Locate the cell with the specified text and output its (x, y) center coordinate. 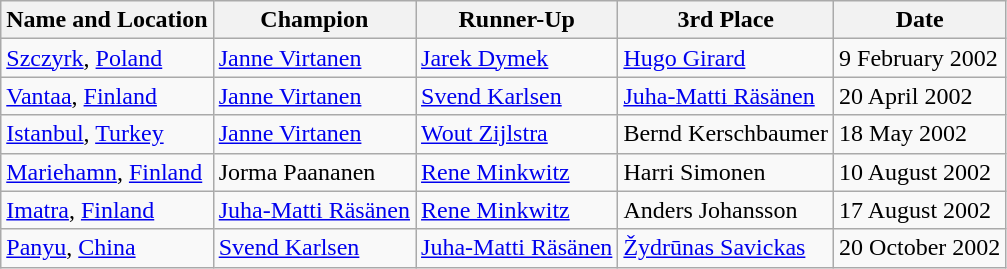
Jorma Paananen (314, 172)
Jarek Dymek (517, 58)
Date (920, 20)
Panyu, China (107, 248)
Hugo Girard (726, 58)
9 February 2002 (920, 58)
Harri Simonen (726, 172)
Imatra, Finland (107, 210)
Runner-Up (517, 20)
18 May 2002 (920, 134)
20 October 2002 (920, 248)
3rd Place (726, 20)
Szczyrk, Poland (107, 58)
Champion (314, 20)
Wout Zijlstra (517, 134)
Žydrūnas Savickas (726, 248)
Bernd Kerschbaumer (726, 134)
10 August 2002 (920, 172)
Mariehamn, Finland (107, 172)
Anders Johansson (726, 210)
Name and Location (107, 20)
Istanbul, Turkey (107, 134)
Vantaa, Finland (107, 96)
17 August 2002 (920, 210)
20 April 2002 (920, 96)
